Output the [x, y] coordinate of the center of the cell containing the given text.  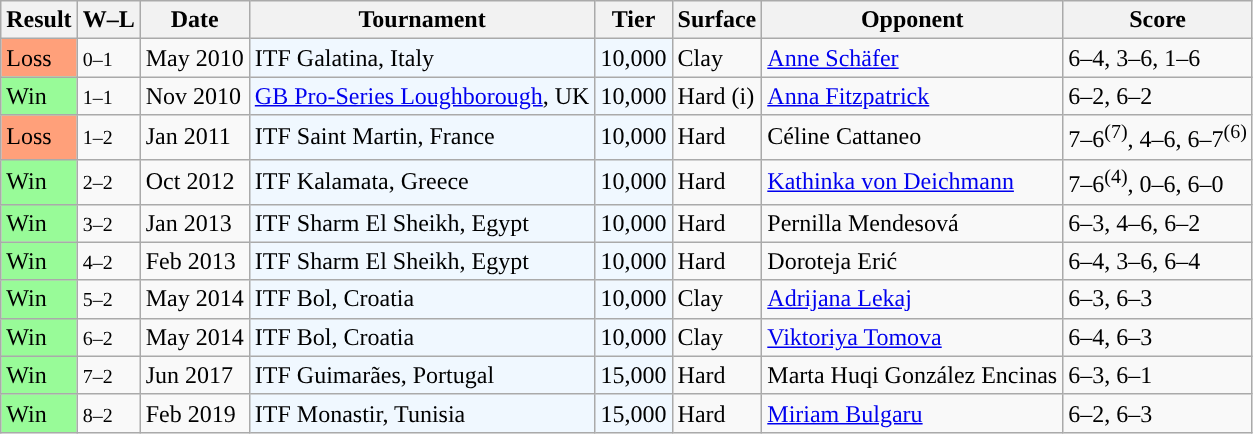
Pernilla Mendesová [912, 223]
Céline Cattaneo [912, 138]
7–2 [108, 375]
May 2010 [194, 58]
Anne Schäfer [912, 58]
Jan 2013 [194, 223]
3–2 [108, 223]
Surface [717, 20]
Feb 2019 [194, 413]
Kathinka von Deichmann [912, 182]
Jan 2011 [194, 138]
Jun 2017 [194, 375]
Result [39, 20]
1–2 [108, 138]
6–4, 3–6, 1–6 [1158, 58]
Viktoriya Tomova [912, 337]
Marta Huqi González Encinas [912, 375]
Score [1158, 20]
Nov 2010 [194, 96]
6–4, 6–3 [1158, 337]
7–6(7), 4–6, 6–7(6) [1158, 138]
Tournament [422, 20]
Anna Fitzpatrick [912, 96]
6–2, 6–2 [1158, 96]
6–3, 6–1 [1158, 375]
Miriam Bulgaru [912, 413]
7–6(4), 0–6, 6–0 [1158, 182]
Opponent [912, 20]
Hard (i) [717, 96]
Adrijana Lekaj [912, 299]
6–4, 3–6, 6–4 [1158, 261]
6–2 [108, 337]
6–2, 6–3 [1158, 413]
2–2 [108, 182]
4–2 [108, 261]
ITF Galatina, Italy [422, 58]
Feb 2013 [194, 261]
0–1 [108, 58]
6–3, 4–6, 6–2 [1158, 223]
1–1 [108, 96]
Date [194, 20]
8–2 [108, 413]
Doroteja Erić [912, 261]
Tier [634, 20]
Oct 2012 [194, 182]
ITF Guimarães, Portugal [422, 375]
W–L [108, 20]
ITF Monastir, Tunisia [422, 413]
6–3, 6–3 [1158, 299]
5–2 [108, 299]
GB Pro-Series Loughborough, UK [422, 96]
ITF Saint Martin, France [422, 138]
ITF Kalamata, Greece [422, 182]
